Return [X, Y] of the center of cell containing provided text 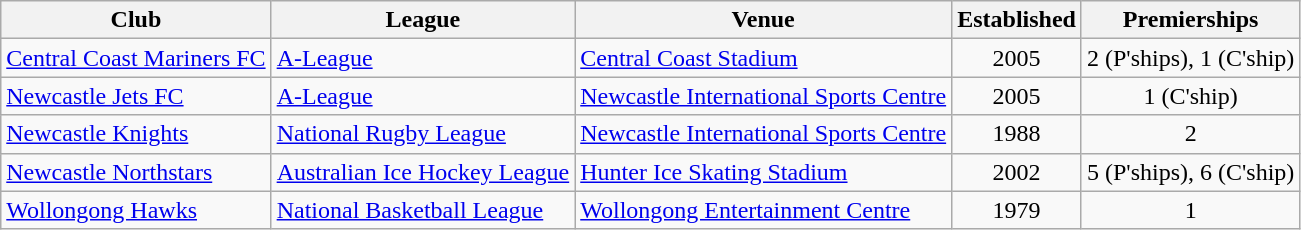
2002 [1017, 172]
Central Coast Stadium [764, 58]
2 (P'ships), 1 (C'ship) [1190, 58]
Newcastle Knights [136, 134]
Newcastle Jets FC [136, 96]
Established [1017, 20]
Wollongong Entertainment Centre [764, 210]
Central Coast Mariners FC [136, 58]
Venue [764, 20]
1979 [1017, 210]
Hunter Ice Skating Stadium [764, 172]
Club [136, 20]
Australian Ice Hockey League [423, 172]
National Basketball League [423, 210]
Wollongong Hawks [136, 210]
Premierships [1190, 20]
1988 [1017, 134]
1 (C'ship) [1190, 96]
National Rugby League [423, 134]
League [423, 20]
5 (P'ships), 6 (C'ship) [1190, 172]
Newcastle Northstars [136, 172]
2 [1190, 134]
1 [1190, 210]
